Identify which cell holds the provided text, then report its [X, Y] central coordinate. 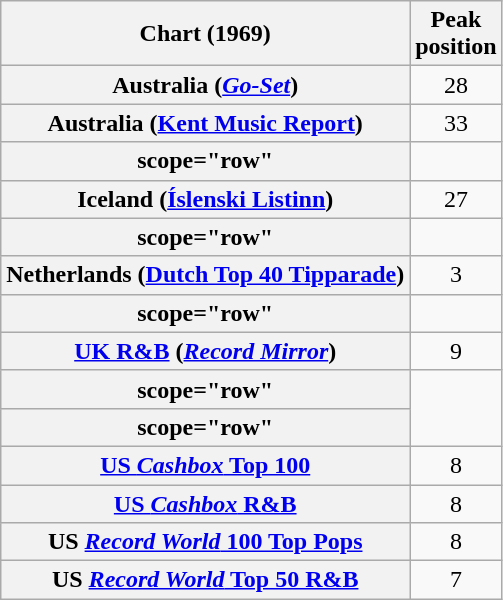
28 [456, 85]
7 [456, 580]
Iceland (Íslenski Listinn) [206, 199]
Australia (Go-Set) [206, 85]
27 [456, 199]
9 [456, 351]
Peakposition [456, 34]
33 [456, 123]
US Cashbox Top 100 [206, 465]
US Record World Top 50 R&B [206, 580]
Chart (1969) [206, 34]
3 [456, 275]
Australia (Kent Music Report) [206, 123]
US Record World 100 Top Pops [206, 542]
US Cashbox R&B [206, 503]
Netherlands (Dutch Top 40 Tipparade) [206, 275]
UK R&B (Record Mirror) [206, 351]
